Extract the [X, Y] coordinate from the center of the cell holding the provided text.  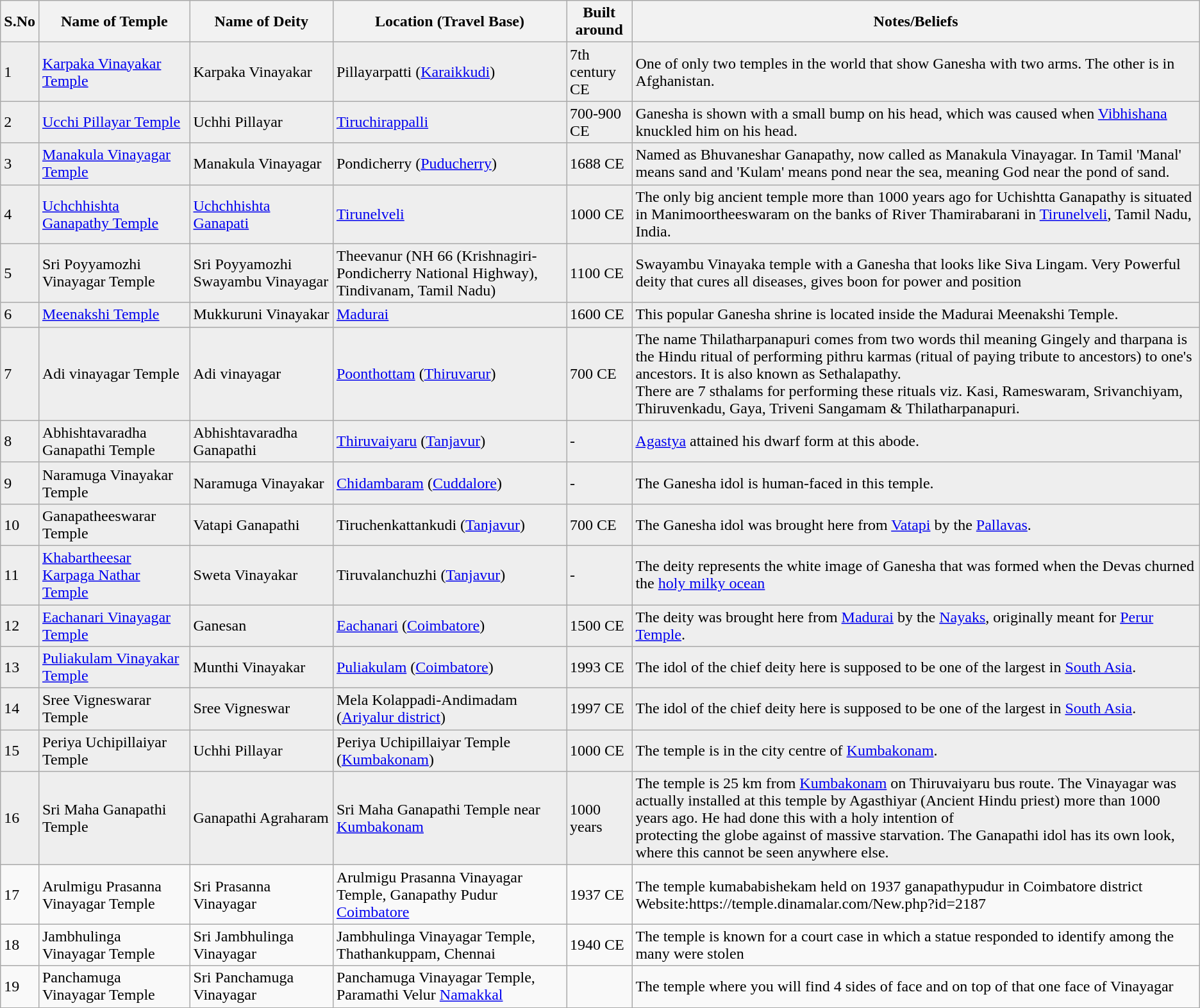
1688 CE [599, 164]
The temple is known for a court case in which a statue responded to identify among the many were stolen [915, 945]
Arulmigu Prasanna Vinayagar Temple [114, 895]
Adi vinayagar [262, 374]
Periya Uchipillaiyar Temple (Kumbakonam) [449, 751]
13 [20, 668]
12 [20, 625]
17 [20, 895]
Eachanari (Coimbatore) [449, 625]
Puliakulam (Coimbatore) [449, 668]
19 [20, 987]
The temple is in the city centre of Kumbakonam. [915, 751]
Naramuga Vinayakar [262, 483]
9 [20, 483]
Sree Vigneswarar Temple [114, 709]
1993 CE [599, 668]
Karpaka Vinayakar Temple [114, 72]
Uchchhishta Ganapati [262, 214]
Manakula Vinayagar Temple [114, 164]
Periya Uchipillaiyar Temple [114, 751]
Munthi Vinayakar [262, 668]
Abhishtavaradha Ganapathi Temple [114, 441]
1500 CE [599, 625]
1940 CE [599, 945]
One of only two temples in the world that show Ganesha with two arms. The other is in Afghanistan. [915, 72]
Chidambaram (Cuddalore) [449, 483]
1600 CE [599, 315]
Agastya attained his dwarf form at this abode. [915, 441]
Name of Temple [114, 22]
Sree Vigneswar [262, 709]
The Ganesha idol is human-faced in this temple. [915, 483]
The deity represents the white image of Ganesha that was formed when the Devas churned the holy milky ocean [915, 575]
Sri Jambhulinga Vinayagar [262, 945]
Panchamuga Vinayagar Temple [114, 987]
Sri Maha Ganapathi Temple near Kumbakonam [449, 818]
The temple where you will find 4 sides of face and on top of that one face of Vinayagar [915, 987]
10 [20, 524]
Location (Travel Base) [449, 22]
Adi vinayagar Temple [114, 374]
Tiruchirappalli [449, 122]
The temple kumababishekam held on 1937 ganapathypudur in Coimbatore district Website:https://temple.dinamalar.com/New.php?id=2187 [915, 895]
Notes/Beliefs [915, 22]
Name of Deity [262, 22]
18 [20, 945]
Sri Panchamuga Vinayagar [262, 987]
7 [20, 374]
1937 CE [599, 895]
Puliakulam Vinayakar Temple [114, 668]
Sri Poyyamozhi Vinayagar Temple [114, 273]
Ganesan [262, 625]
1997 CE [599, 709]
Naramuga Vinayakar Temple [114, 483]
Ganapatheeswarar Temple [114, 524]
8 [20, 441]
Theevanur (NH 66 (Krishnagiri-Pondicherry National Highway), Tindivanam, Tamil Nadu) [449, 273]
4 [20, 214]
The deity was brought here from Madurai by the Nayaks, originally meant for Perur Temple. [915, 625]
6 [20, 315]
1 [20, 72]
Vatapi Ganapathi [262, 524]
The Ganesha idol was brought here from Vatapi by the Pallavas. [915, 524]
Sri Poyyamozhi Swayambu Vinayagar [262, 273]
Mukkuruni Vinayakar [262, 315]
Tiruvalanchuzhi (Tanjavur) [449, 575]
Ganapathi Agraharam [262, 818]
Ucchi Pillayar Temple [114, 122]
Jambhulinga Vinayagar Temple, Thathankuppam, Chennai [449, 945]
Panchamuga Vinayagar Temple, Paramathi Velur Namakkal [449, 987]
Swayambu Vinayaka temple with a Ganesha that looks like Siva Lingam. Very Powerful deity that cures all diseases, gives boon for power and position [915, 273]
This popular Ganesha shrine is located inside the Madurai Meenakshi Temple. [915, 315]
S.No [20, 22]
Thiruvaiyaru (Tanjavur) [449, 441]
Tiruchenkattankudi (Tanjavur) [449, 524]
2 [20, 122]
15 [20, 751]
Built around [599, 22]
Uchchhishta Ganapathy Temple [114, 214]
Meenakshi Temple [114, 315]
Sri Prasanna Vinayagar [262, 895]
Tirunelveli [449, 214]
Arulmigu Prasanna Vinayagar Temple, Ganapathy Pudur Coimbatore [449, 895]
5 [20, 273]
Pillayarpatti (Karaikkudi) [449, 72]
Pondicherry (Puducherry) [449, 164]
11 [20, 575]
Mela Kolappadi-Andimadam (Ariyalur district) [449, 709]
Madurai [449, 315]
14 [20, 709]
Jambhulinga Vinayagar Temple [114, 945]
Ganesha is shown with a small bump on his head, which was caused when Vibhishana knuckled him on his head. [915, 122]
1100 CE [599, 273]
Manakula Vinayagar [262, 164]
700-900 CE [599, 122]
Khabartheesar Karpaga Nathar Temple [114, 575]
Eachanari Vinayagar Temple [114, 625]
1000 years [599, 818]
7th century CE [599, 72]
Karpaka Vinayakar [262, 72]
Sweta Vinayakar [262, 575]
Abhishtavaradha Ganapathi [262, 441]
16 [20, 818]
Poonthottam (Thiruvarur) [449, 374]
Sri Maha Ganapathi Temple [114, 818]
3 [20, 164]
